Provide the (X, Y) coordinate of the cell's center where the given text is located.  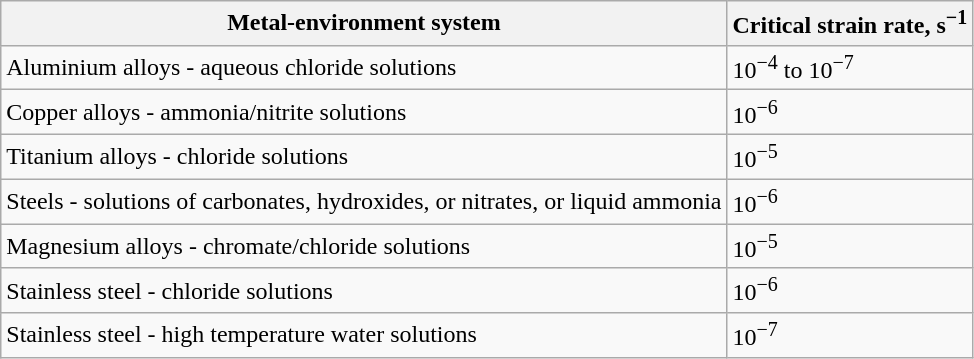
Titanium alloys - chloride solutions (364, 156)
10−7 (850, 336)
Critical strain rate, s−1 (850, 24)
10−4 to 10−7 (850, 68)
Copper alloys - ammonia/nitrite solutions (364, 112)
Magnesium alloys - chromate/chloride solutions (364, 246)
Stainless steel - chloride solutions (364, 290)
Stainless steel - high temperature water solutions (364, 336)
Aluminium alloys - aqueous chloride solutions (364, 68)
Metal-environment system (364, 24)
Steels - solutions of carbonates, hydroxides, or nitrates, or liquid ammonia (364, 202)
